Return (x, y) of the center of cell containing provided text 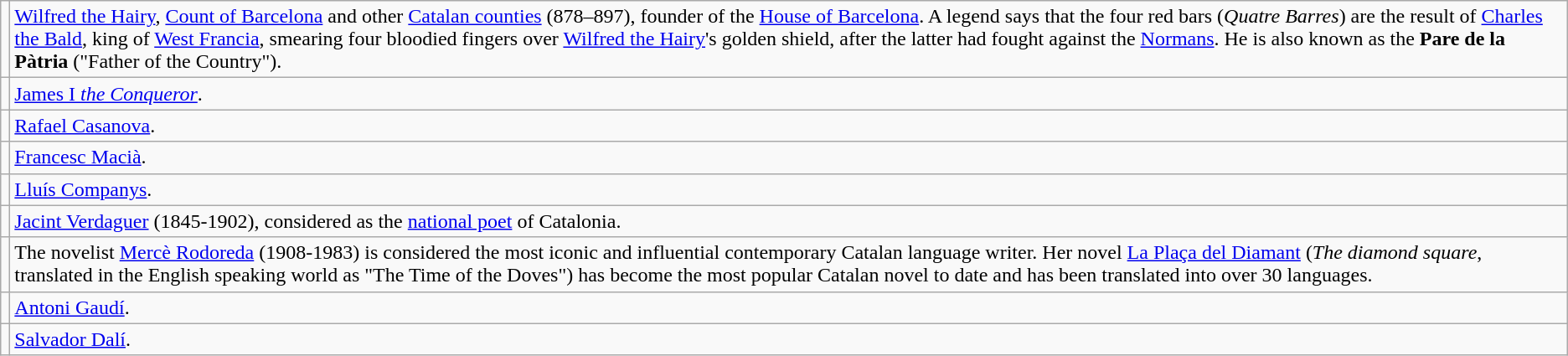
Francesc Macià. (789, 157)
Antoni Gaudí. (789, 307)
Lluís Companys. (789, 189)
James I the Conqueror. (789, 94)
Jacint Verdaguer (1845-1902), considered as the national poet of Catalonia. (789, 221)
Rafael Casanova. (789, 126)
Salvador Dalí. (789, 339)
